Output the (X, Y) coordinate of the center of the cell containing the given text.  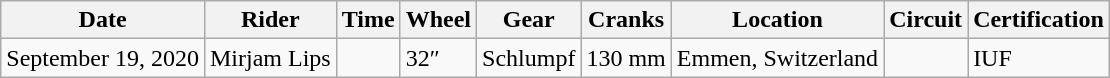
Wheel (438, 20)
Gear (529, 20)
Schlumpf (529, 58)
Certification (1039, 20)
Location (777, 20)
Mirjam Lips (270, 58)
Emmen, Switzerland (777, 58)
Circuit (926, 20)
IUF (1039, 58)
130 mm (626, 58)
Time (368, 20)
Rider (270, 20)
September 19, 2020 (103, 58)
32″ (438, 58)
Date (103, 20)
Cranks (626, 20)
